Search for the cell housing the specified text and yield its (x, y) center coordinate. 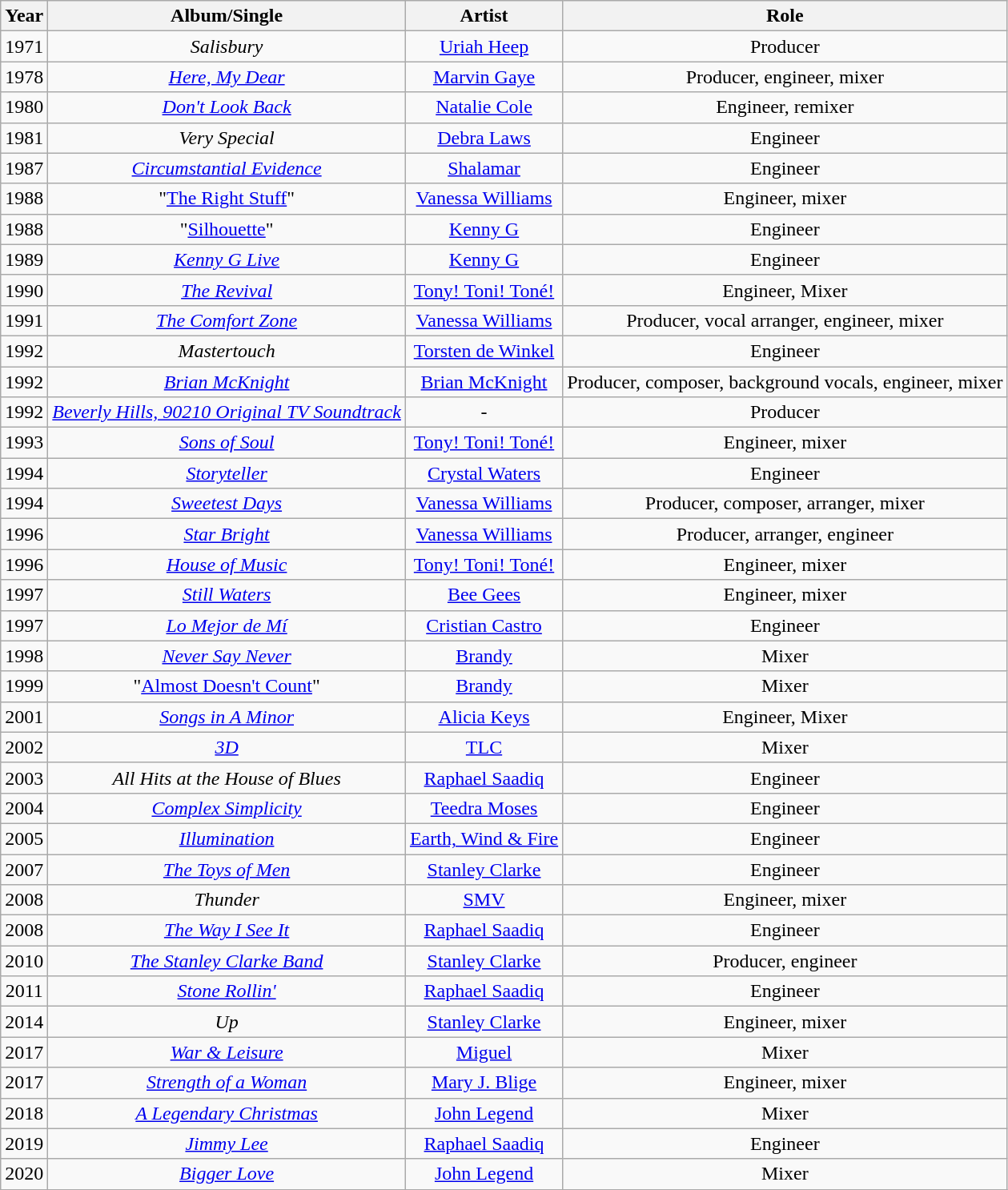
All Hits at the House of Blues (227, 778)
Songs in A Minor (227, 717)
1998 (24, 656)
"Silhouette" (227, 229)
Mary J. Blige (484, 1083)
Up (227, 1022)
- (484, 412)
2019 (24, 1144)
SMV (484, 900)
Uriah Heep (484, 46)
1993 (24, 443)
Sons of Soul (227, 443)
Sweetest Days (227, 504)
2005 (24, 838)
Miguel (484, 1052)
The Toys of Men (227, 869)
Role (785, 16)
Very Special (227, 138)
Salisbury (227, 46)
Don't Look Back (227, 107)
Circumstantial Evidence (227, 168)
Star Bright (227, 534)
Debra Laws (484, 138)
Storyteller (227, 473)
Never Say Never (227, 656)
Torsten de Winkel (484, 351)
Here, My Dear (227, 77)
A Legendary Christmas (227, 1113)
Beverly Hills, 90210 Original TV Soundtrack (227, 412)
1999 (24, 686)
Mastertouch (227, 351)
2014 (24, 1022)
Producer, engineer (785, 961)
Producer, arranger, engineer (785, 534)
Year (24, 16)
2001 (24, 717)
1990 (24, 290)
Producer, vocal arranger, engineer, mixer (785, 320)
Alicia Keys (484, 717)
Shalamar (484, 168)
Cristian Castro (484, 625)
Artist (484, 16)
Bigger Love (227, 1174)
"The Right Stuff" (227, 199)
House of Music (227, 565)
2007 (24, 869)
1989 (24, 259)
Illumination (227, 838)
Engineer, remixer (785, 107)
2004 (24, 808)
2011 (24, 991)
2018 (24, 1113)
Jimmy Lee (227, 1144)
Bee Gees (484, 595)
1980 (24, 107)
Album/Single (227, 16)
Teedra Moses (484, 808)
1971 (24, 46)
2010 (24, 961)
Marvin Gaye (484, 77)
The Stanley Clarke Band (227, 961)
2003 (24, 778)
2002 (24, 747)
Producer, composer, arranger, mixer (785, 504)
TLC (484, 747)
Strength of a Woman (227, 1083)
Stone Rollin' (227, 991)
Kenny G Live (227, 259)
3D (227, 747)
1987 (24, 168)
The Comfort Zone (227, 320)
Producer, composer, background vocals, engineer, mixer (785, 382)
1978 (24, 77)
Earth, Wind & Fire (484, 838)
"Almost Doesn't Count" (227, 686)
Natalie Cole (484, 107)
1981 (24, 138)
Crystal Waters (484, 473)
Still Waters (227, 595)
The Way I See It (227, 931)
1991 (24, 320)
2020 (24, 1174)
Thunder (227, 900)
Lo Mejor de Mí (227, 625)
War & Leisure (227, 1052)
Producer, engineer, mixer (785, 77)
The Revival (227, 290)
Complex Simplicity (227, 808)
